For the text-containing cell, return its midpoint in (X, Y) coordinate format. 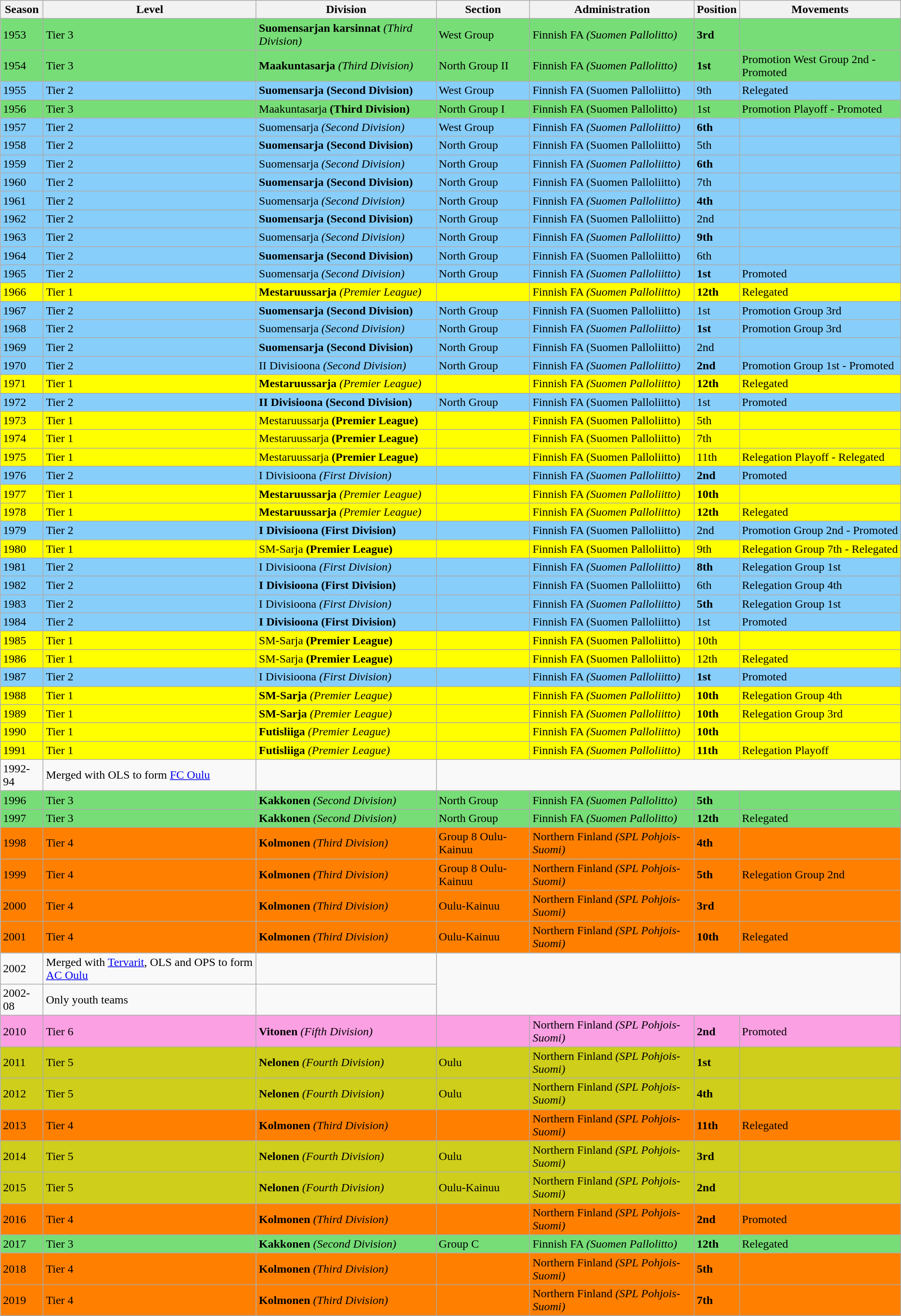
1966 (22, 292)
1974 (22, 439)
2019 (22, 1300)
1992-94 (22, 775)
1996 (22, 800)
Group C (483, 1244)
Relegation Group 2nd (820, 874)
1985 (22, 640)
1999 (22, 874)
1980 (22, 548)
Level (150, 10)
North Group I (483, 109)
Merged with Tervarit, OLS and OPS to form AC Oulu (150, 969)
2010 (22, 1031)
1983 (22, 604)
1998 (22, 843)
1988 (22, 695)
Relegation Playoff (820, 750)
Administration (612, 10)
1984 (22, 622)
2011 (22, 1062)
Suomensarjan karsinnat (Third Division) (346, 35)
1975 (22, 457)
1955 (22, 91)
1959 (22, 164)
1957 (22, 127)
1954 (22, 65)
1973 (22, 420)
1970 (22, 365)
Relegation Group 7th - Relegated (820, 548)
1978 (22, 512)
1953 (22, 35)
Tier 6 (150, 1031)
8th (717, 567)
1967 (22, 311)
Promotion Playoff - Promoted (820, 109)
Vitonen (Fifth Division) (346, 1031)
1972 (22, 402)
2016 (22, 1219)
1964 (22, 256)
1969 (22, 347)
1971 (22, 384)
1989 (22, 714)
1960 (22, 182)
2014 (22, 1157)
1962 (22, 219)
2018 (22, 1268)
1961 (22, 200)
2015 (22, 1187)
1981 (22, 567)
Only youth teams (150, 1000)
2002 (22, 969)
1977 (22, 494)
1979 (22, 530)
2013 (22, 1125)
1982 (22, 586)
2001 (22, 937)
1956 (22, 109)
Season (22, 10)
1963 (22, 237)
1990 (22, 732)
2017 (22, 1244)
1965 (22, 274)
Position (717, 10)
1986 (22, 659)
1997 (22, 818)
Movements (820, 10)
2000 (22, 906)
2012 (22, 1094)
Section (483, 10)
Relegation Playoff - Relegated (820, 457)
1976 (22, 475)
1968 (22, 329)
Promotion Group 2nd - Promoted (820, 530)
Division (346, 10)
1987 (22, 677)
1958 (22, 145)
Merged with OLS to form FC Oulu (150, 775)
Relegation Group 3rd (820, 714)
1991 (22, 750)
2002-08 (22, 1000)
Promotion West Group 2nd - Promoted (820, 65)
North Group II (483, 65)
Promotion Group 1st - Promoted (820, 365)
